Scan for the cell matching the given text and deliver its [X, Y] coordinate at center. 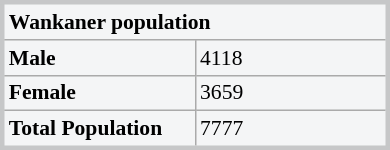
Total Population [98, 130]
3659 [292, 93]
4118 [292, 57]
Male [98, 57]
Female [98, 93]
7777 [292, 130]
Wankaner population [195, 20]
